Detect which cell encompasses the target text, then output its (X, Y) center coordinate. 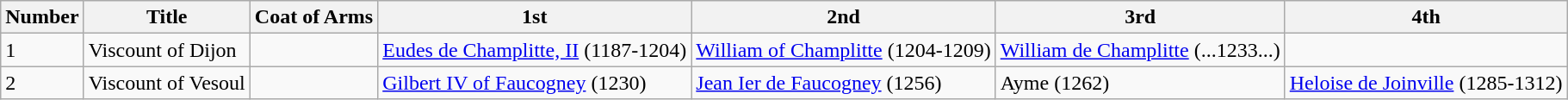
Coat of Arms (313, 17)
1 (42, 50)
William de Champlitte (...1233...) (1140, 50)
Ayme (1262) (1140, 83)
Title (167, 17)
4th (1426, 17)
2 (42, 83)
Heloise de Joinville (1285-1312) (1426, 83)
Viscount of Dijon (167, 50)
Number (42, 17)
Eudes de Champlitte, II (1187-1204) (535, 50)
3rd (1140, 17)
Gilbert IV of Faucogney (1230) (535, 83)
1st (535, 17)
2nd (844, 17)
Jean Ier de Faucogney (1256) (844, 83)
Viscount of Vesoul (167, 83)
William of Champlitte (1204-1209) (844, 50)
